Return the (X, Y) coordinate for the center point of the cell that contains the specified text.  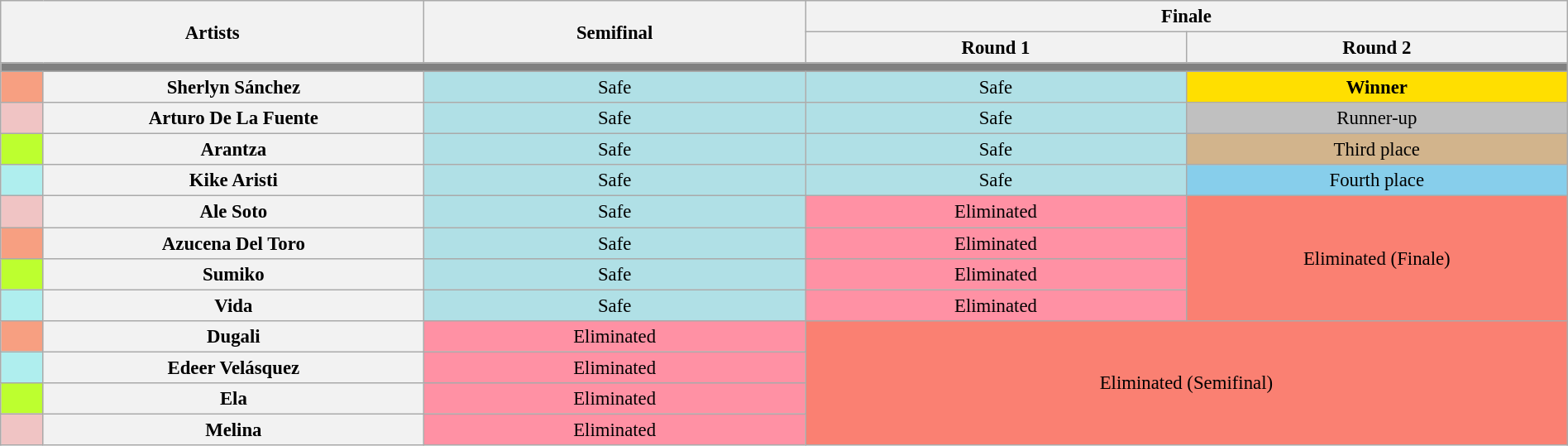
Finale (1187, 17)
Dugali (233, 336)
Ale Soto (233, 212)
Round 1 (996, 48)
Semifinal (615, 31)
Melina (233, 429)
Runner-up (1376, 118)
Sherlyn Sánchez (233, 88)
Kike Aristi (233, 181)
Artists (213, 31)
Fourth place (1376, 181)
Arantza (233, 150)
Ela (233, 399)
Round 2 (1376, 48)
Third place (1376, 150)
Eliminated (Semifinal) (1187, 382)
Azucena Del Toro (233, 243)
Sumiko (233, 274)
Winner (1376, 88)
Eliminated (Finale) (1376, 258)
Vida (233, 305)
Edeer Velásquez (233, 367)
Arturo De La Fuente (233, 118)
